Find where the given text appears and provide that cell's center as [X, Y] coordinate. 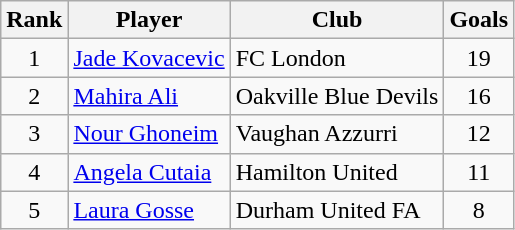
4 [34, 172]
3 [34, 134]
Hamilton United [337, 172]
Jade Kovacevic [149, 58]
Angela Cutaia [149, 172]
19 [479, 58]
8 [479, 210]
2 [34, 96]
11 [479, 172]
Player [149, 20]
Vaughan Azzurri [337, 134]
16 [479, 96]
12 [479, 134]
Durham United FA [337, 210]
Laura Gosse [149, 210]
Rank [34, 20]
5 [34, 210]
Oakville Blue Devils [337, 96]
Club [337, 20]
Goals [479, 20]
1 [34, 58]
Nour Ghoneim [149, 134]
Mahira Ali [149, 96]
FC London [337, 58]
